Return the [x, y] coordinate for the center point of the cell that contains the specified text.  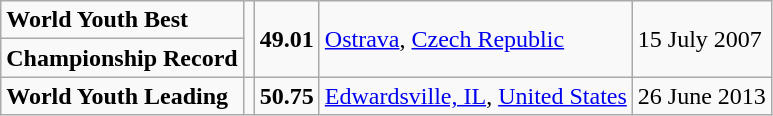
15 July 2007 [702, 39]
26 June 2013 [702, 96]
World Youth Best [122, 20]
Ostrava, Czech Republic [476, 39]
50.75 [286, 96]
49.01 [286, 39]
Edwardsville, IL, United States [476, 96]
Championship Record [122, 58]
World Youth Leading [122, 96]
